Determine the [X, Y] coordinate at the center of the cell enclosing the given text.  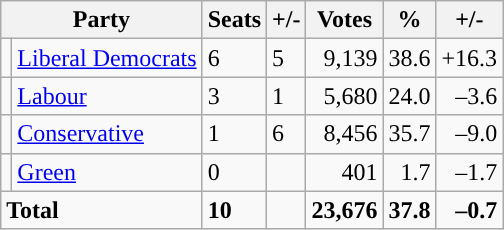
Party [102, 20]
37.8 [410, 210]
Votes [344, 20]
–9.0 [470, 134]
5,680 [344, 96]
5 [286, 58]
10 [234, 210]
Seats [234, 20]
8,456 [344, 134]
24.0 [410, 96]
9,139 [344, 58]
401 [344, 172]
0 [234, 172]
35.7 [410, 134]
Green [107, 172]
3 [234, 96]
% [410, 20]
23,676 [344, 210]
38.6 [410, 58]
Conservative [107, 134]
–0.7 [470, 210]
1.7 [410, 172]
–3.6 [470, 96]
–1.7 [470, 172]
Total [102, 210]
+16.3 [470, 58]
Liberal Democrats [107, 58]
Labour [107, 96]
